Capture the cell that displays the provided text and extract its (X, Y) central coordinate. 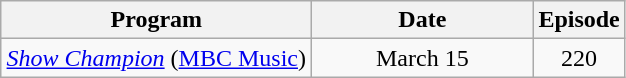
220 (579, 58)
Program (156, 20)
Show Champion (MBC Music) (156, 58)
March 15 (422, 58)
Episode (579, 20)
Date (422, 20)
